Extract the [X, Y] coordinate from the center of the cell holding the provided text.  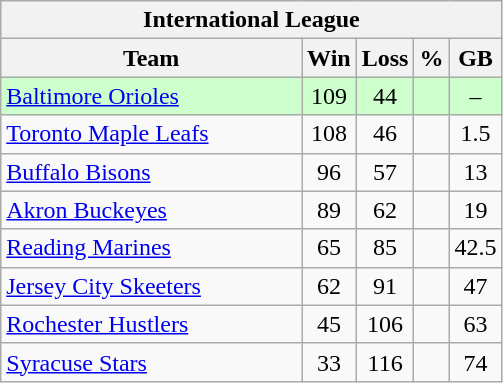
47 [476, 286]
45 [330, 324]
89 [330, 210]
Buffalo Bisons [152, 172]
Syracuse Stars [152, 362]
Toronto Maple Leafs [152, 134]
33 [330, 362]
57 [385, 172]
– [476, 96]
Jersey City Skeeters [152, 286]
46 [385, 134]
44 [385, 96]
Rochester Hustlers [152, 324]
106 [385, 324]
Win [330, 58]
International League [252, 20]
109 [330, 96]
91 [385, 286]
96 [330, 172]
Reading Marines [152, 248]
% [432, 58]
Baltimore Orioles [152, 96]
1.5 [476, 134]
74 [476, 362]
19 [476, 210]
GB [476, 58]
Akron Buckeyes [152, 210]
13 [476, 172]
42.5 [476, 248]
65 [330, 248]
63 [476, 324]
108 [330, 134]
85 [385, 248]
Team [152, 58]
116 [385, 362]
Loss [385, 58]
